Output the [X, Y] coordinate of the center of the cell containing the given text.  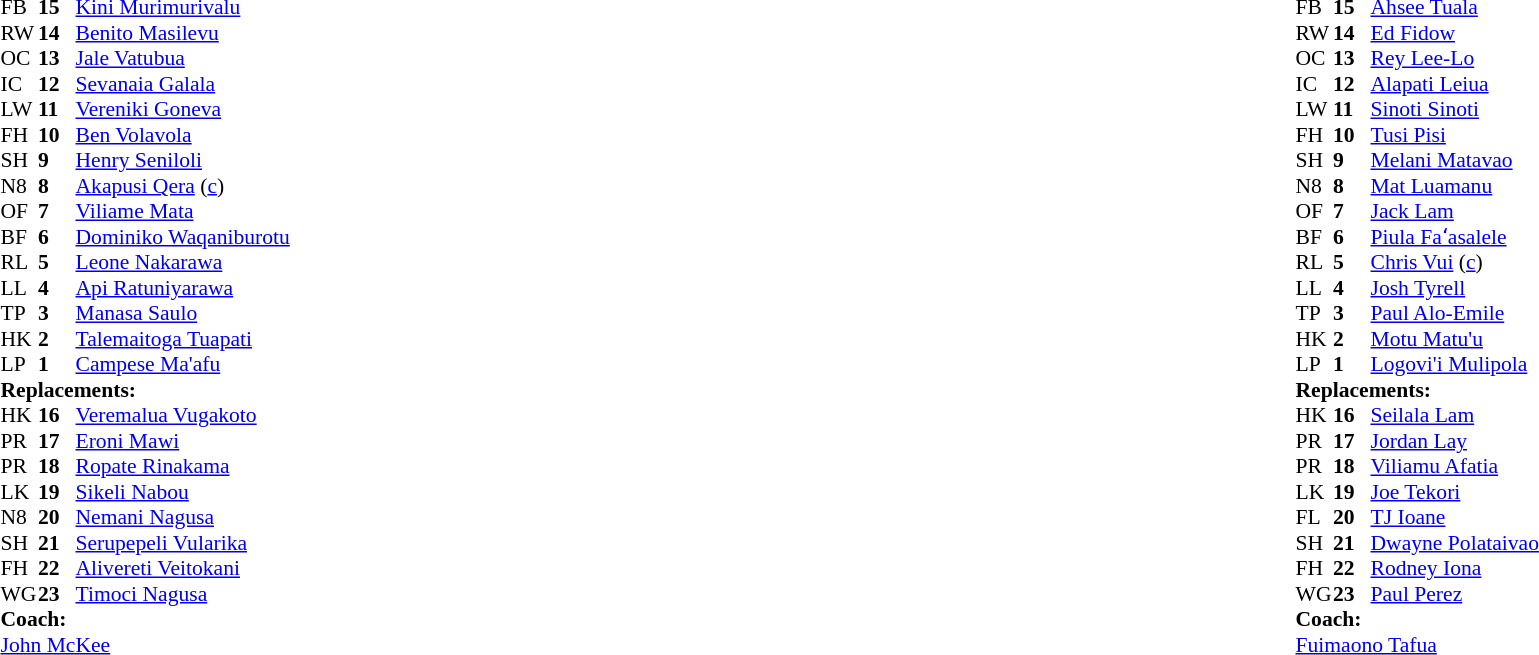
Jack Lam [1455, 211]
Jordan Lay [1455, 441]
Benito Masilevu [183, 33]
Talemaitoga Tuapati [183, 339]
Ropate Rinakama [183, 467]
Nemani Nagusa [183, 517]
Akapusi Qera (c) [183, 186]
Veremalua Vugakoto [183, 415]
Paul Perez [1455, 594]
Dwayne Polataivao [1455, 543]
Sikeli Nabou [183, 492]
Eroni Mawi [183, 441]
FL [1315, 517]
TJ Ioane [1455, 517]
Melani Matavao [1455, 161]
Mat Luamanu [1455, 186]
Manasa Saulo [183, 313]
Serupepeli Vularika [183, 543]
Campese Ma'afu [183, 365]
Tusi Pisi [1455, 135]
Vereniki Goneva [183, 109]
Viliamu Afatia [1455, 467]
Seilala Lam [1455, 415]
Timoci Nagusa [183, 594]
Josh Tyrell [1455, 288]
Ed Fidow [1455, 33]
Ben Volavola [183, 135]
Api Ratuniyarawa [183, 288]
Chris Vui (c) [1455, 263]
Motu Matu'u [1455, 339]
Paul Alo-Emile [1455, 313]
Alapati Leiua [1455, 84]
Logovi'i Mulipola [1455, 365]
Sinoti Sinoti [1455, 109]
Henry Seniloli [183, 161]
Viliame Mata [183, 211]
Rodney Iona [1455, 569]
Alivereti Veitokani [183, 569]
Leone Nakarawa [183, 263]
Rey Lee-Lo [1455, 59]
Piula Faʻasalele [1455, 237]
Dominiko Waqaniburotu [183, 237]
Jale Vatubua [183, 59]
Joe Tekori [1455, 492]
Sevanaia Galala [183, 84]
